Locate the cell with the specified text and output its [x, y] center coordinate. 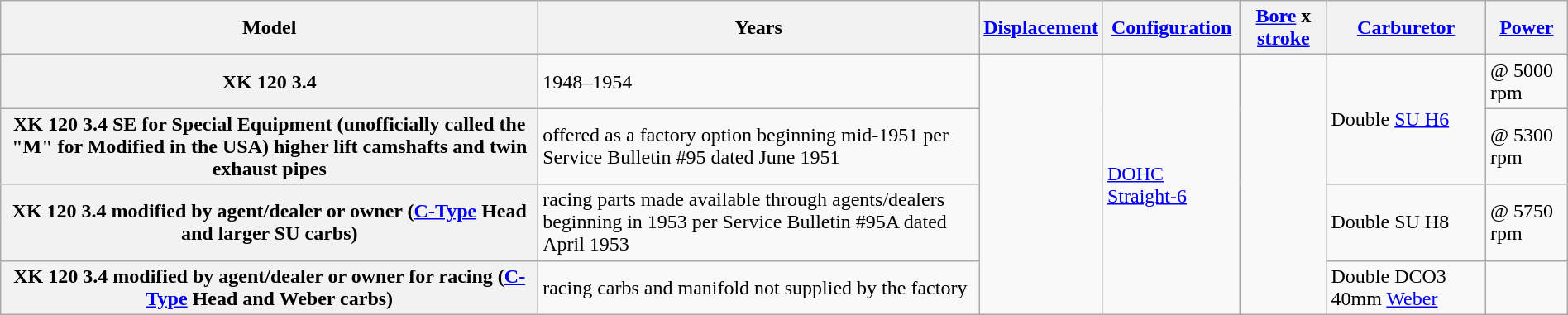
@ 5000 rpm [1527, 81]
@ 5750 rpm [1527, 222]
XK 120 3.4 SE for Special Equipment (unofficially called the "M" for Modified in the USA) higher lift camshafts and twin exhaust pipes [270, 146]
XK 120 3.4 modified by agent/dealer or owner (C-Type Head and larger SU carbs) [270, 222]
@ 5300 rpm [1527, 146]
XK 120 3.4 [270, 81]
Double DCO3 40mm Weber [1406, 288]
racing carbs and manifold not supplied by the factory [759, 288]
Carburetor [1406, 28]
Model [270, 28]
Double SU H6 [1406, 119]
Double SU H8 [1406, 222]
offered as a factory option beginning mid-1951 per Service Bulletin #95 dated June 1951 [759, 146]
DOHC Straight-6 [1171, 184]
Bore x stroke [1284, 28]
Years [759, 28]
Power [1527, 28]
1948–1954 [759, 81]
Configuration [1171, 28]
Displacement [1041, 28]
XK 120 3.4 modified by agent/dealer or owner for racing (C-Type Head and Weber carbs) [270, 288]
racing parts made available through agents/dealers beginning in 1953 per Service Bulletin #95A dated April 1953 [759, 222]
